Detect which cell encompasses the target text, then output its (x, y) center coordinate. 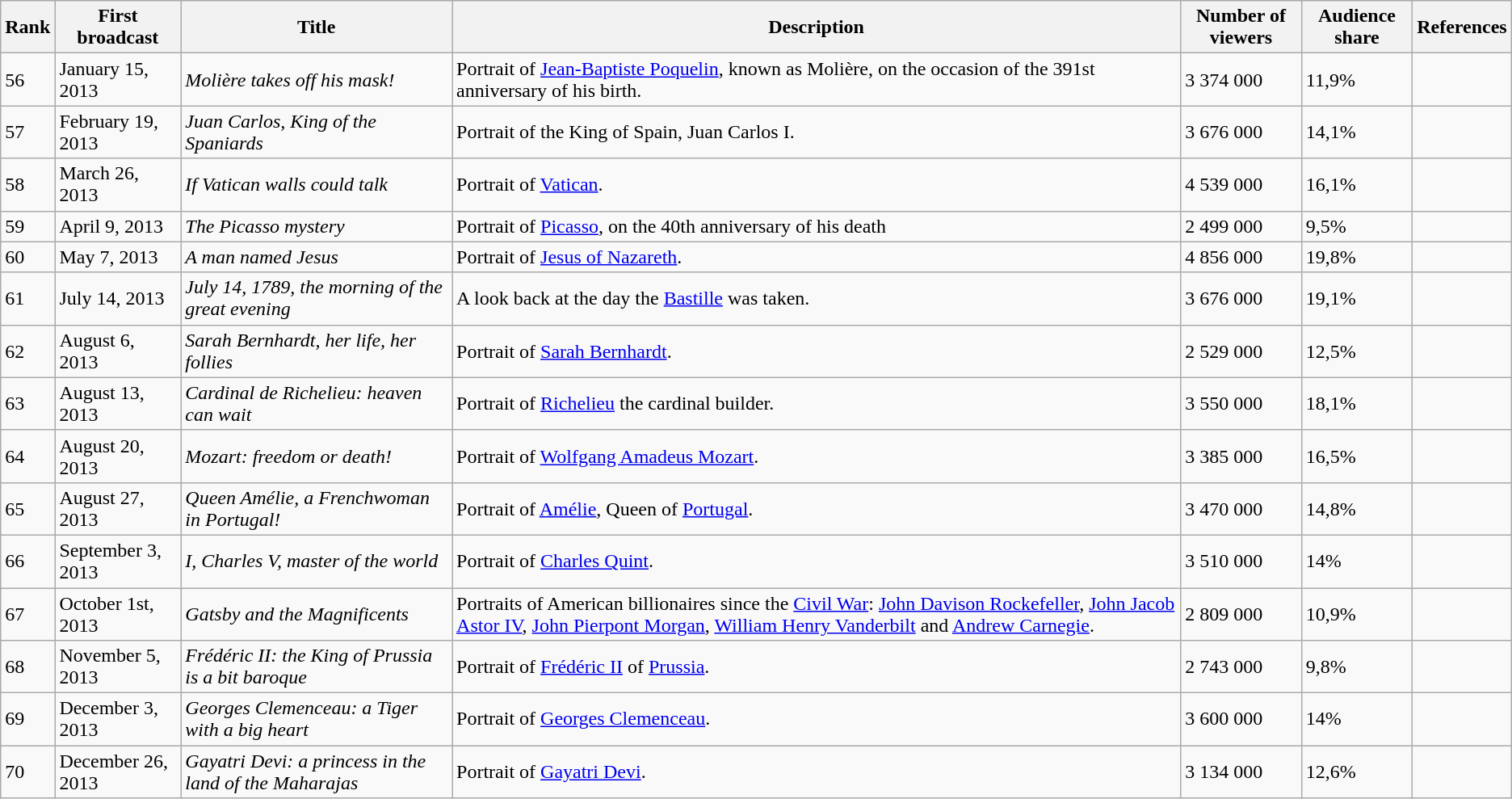
Portrait of Picasso, on the 40th anniversary of his death (817, 226)
July 14, 2013 (118, 299)
70 (27, 772)
Portrait of Sarah Bernhardt. (817, 351)
67 (27, 614)
58 (27, 184)
60 (27, 257)
A look back at the day the Bastille was taken. (817, 299)
Description (817, 27)
68 (27, 667)
Sarah Bernhardt, her life, her follies (317, 351)
Portrait of Richelieu the cardinal builder. (817, 404)
2 499 000 (1241, 226)
12,6% (1357, 772)
October 1st, 2013 (118, 614)
Gayatri Devi: a princess in the land of the Maharajas (317, 772)
61 (27, 299)
11,9% (1357, 79)
57 (27, 132)
2 743 000 (1241, 667)
First broadcast (118, 27)
64 (27, 456)
December 3, 2013 (118, 719)
63 (27, 404)
If Vatican walls could talk (317, 184)
3 510 000 (1241, 561)
September 3, 2013 (118, 561)
August 27, 2013 (118, 509)
62 (27, 351)
16,5% (1357, 456)
9,5% (1357, 226)
Portrait of Jean-Baptiste Poquelin, known as Molière, on the occasion of the 391st anniversary of his birth. (817, 79)
Gatsby and the Magnificents (317, 614)
I, Charles V, master of the world (317, 561)
Title (317, 27)
56 (27, 79)
4 539 000 (1241, 184)
66 (27, 561)
Portrait of Charles Quint. (817, 561)
Juan Carlos, King of the Spaniards (317, 132)
November 5, 2013 (118, 667)
69 (27, 719)
January 15, 2013 (118, 79)
Cardinal de Richelieu: heaven can wait (317, 404)
Number of viewers (1241, 27)
3 134 000 (1241, 772)
Portrait of Georges Clemenceau. (817, 719)
Molière takes off his mask! (317, 79)
18,1% (1357, 404)
3 374 000 (1241, 79)
Georges Clemenceau: a Tiger with a big heart (317, 719)
3 470 000 (1241, 509)
December 26, 2013 (118, 772)
65 (27, 509)
19,1% (1357, 299)
Portrait of Jesus of Nazareth. (817, 257)
19,8% (1357, 257)
Queen Amélie, a Frenchwoman in Portugal! (317, 509)
August 6, 2013 (118, 351)
14,8% (1357, 509)
Frédéric II: the King of Prussia is a bit baroque (317, 667)
Portrait of Wolfgang Amadeus Mozart. (817, 456)
Portrait of the King of Spain, Juan Carlos I. (817, 132)
Portrait of Frédéric II of Prussia. (817, 667)
August 13, 2013 (118, 404)
4 856 000 (1241, 257)
The Picasso mystery (317, 226)
3 600 000 (1241, 719)
February 19, 2013 (118, 132)
Mozart: freedom or death! (317, 456)
References (1462, 27)
Audience share (1357, 27)
10,9% (1357, 614)
9,8% (1357, 667)
2 529 000 (1241, 351)
3 550 000 (1241, 404)
March 26, 2013 (118, 184)
3 385 000 (1241, 456)
August 20, 2013 (118, 456)
16,1% (1357, 184)
A man named Jesus (317, 257)
May 7, 2013 (118, 257)
July 14, 1789, the morning of the great evening (317, 299)
Portrait of Gayatri Devi. (817, 772)
Portrait of Vatican. (817, 184)
14,1% (1357, 132)
59 (27, 226)
Portrait of Amélie, Queen of Portugal. (817, 509)
April 9, 2013 (118, 226)
12,5% (1357, 351)
2 809 000 (1241, 614)
Rank (27, 27)
